Search for the cell housing the specified text and yield its (X, Y) center coordinate. 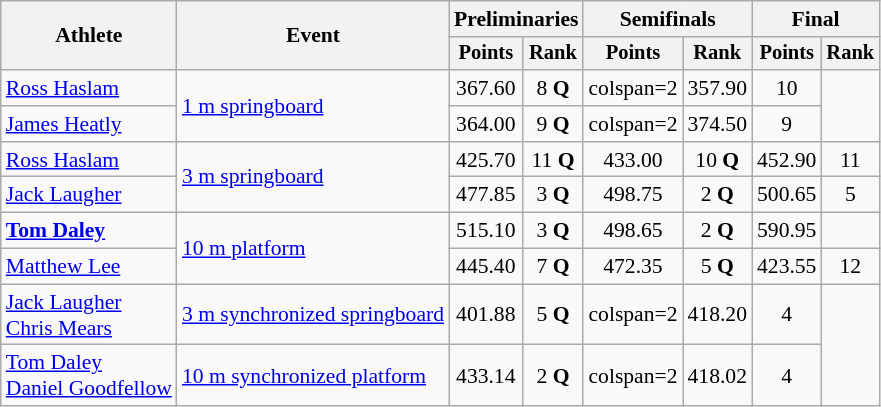
9 (786, 124)
590.95 (786, 231)
3 m springboard (313, 178)
Semifinals (668, 19)
12 (850, 267)
9 Q (554, 124)
423.55 (786, 267)
401.88 (486, 314)
452.90 (786, 160)
477.85 (486, 195)
472.35 (632, 267)
1 m springboard (313, 106)
515.10 (486, 231)
Event (313, 36)
7 Q (554, 267)
433.00 (632, 160)
Preliminaries (516, 19)
433.14 (486, 376)
10 m platform (313, 248)
8 Q (554, 88)
498.65 (632, 231)
5 (850, 195)
418.20 (716, 314)
364.00 (486, 124)
Jack LaugherChris Mears (89, 314)
357.90 (716, 88)
Tom Daley (89, 231)
10 m synchronized platform (313, 376)
11 (850, 160)
425.70 (486, 160)
Jack Laugher (89, 195)
Athlete (89, 36)
Matthew Lee (89, 267)
Tom DaleyDaniel Goodfellow (89, 376)
10 Q (716, 160)
3 m synchronized springboard (313, 314)
418.02 (716, 376)
10 (786, 88)
11 Q (554, 160)
James Heatly (89, 124)
374.50 (716, 124)
445.40 (486, 267)
498.75 (632, 195)
Final (816, 19)
500.65 (786, 195)
367.60 (486, 88)
